Capture the cell that displays the provided text and extract its (x, y) central coordinate. 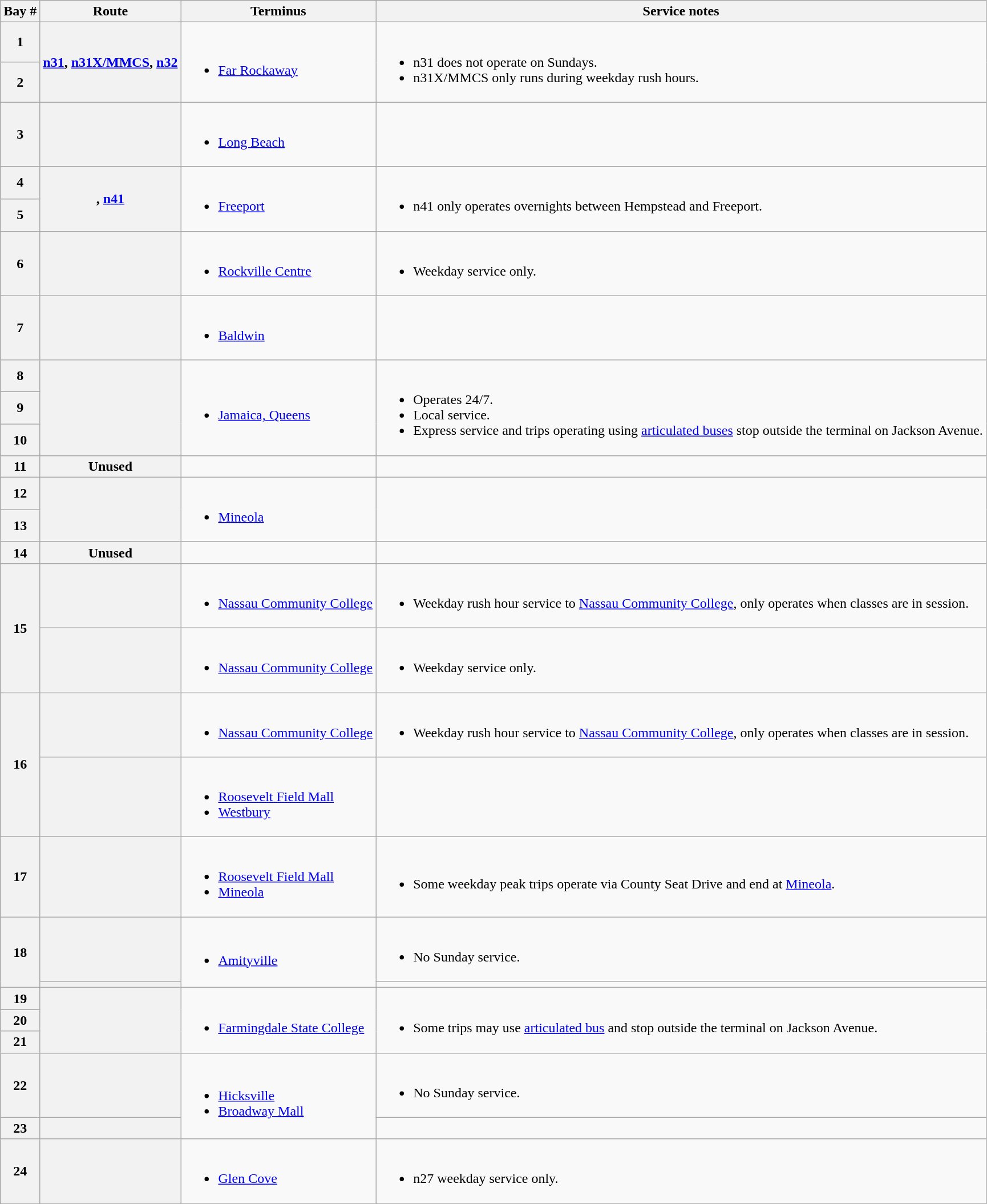
n41 only operates overnights between Hempstead and Freeport. (681, 199)
Mineola (278, 509)
20 (21, 1020)
Some weekday peak trips operate via County Seat Drive and end at Mineola. (681, 877)
3 (21, 135)
Farmingdale State College (278, 1020)
1 (21, 42)
Service notes (681, 11)
Baldwin (278, 328)
10 (21, 439)
17 (21, 877)
24 (21, 1171)
18 (21, 952)
Roosevelt Field MallWestbury (278, 797)
21 (21, 1042)
2 (21, 82)
Jamaica, Queens (278, 407)
23 (21, 1128)
Bay # (21, 11)
Terminus (278, 11)
9 (21, 408)
Some trips may use articulated bus and stop outside the terminal on Jackson Avenue. (681, 1020)
n31 does not operate on Sundays.n31X/MMCS only runs during weekday rush hours. (681, 62)
HicksvilleBroadway Mall (278, 1096)
Long Beach (278, 135)
Rockville Centre (278, 264)
11 (21, 466)
Route (111, 11)
, n41 (111, 199)
22 (21, 1085)
Freeport (278, 199)
12 (21, 493)
Operates 24/7.Local service.Express service and trips operating using articulated buses stop outside the terminal on Jackson Avenue. (681, 407)
Amityville (278, 952)
19 (21, 999)
n27 weekday service only. (681, 1171)
Far Rockaway (278, 62)
4 (21, 183)
Roosevelt Field MallMineola (278, 877)
8 (21, 376)
13 (21, 526)
5 (21, 215)
Glen Cove (278, 1171)
7 (21, 328)
16 (21, 765)
6 (21, 264)
n31, n31X/MMCS, n32 (111, 62)
14 (21, 552)
15 (21, 628)
